Output the (X, Y) coordinate of the center of the cell containing the given text.  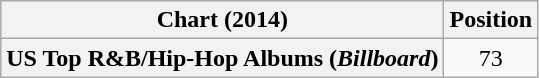
Position (491, 20)
US Top R&B/Hip-Hop Albums (Billboard) (222, 58)
73 (491, 58)
Chart (2014) (222, 20)
